Return (X, Y) of the center of cell containing provided text 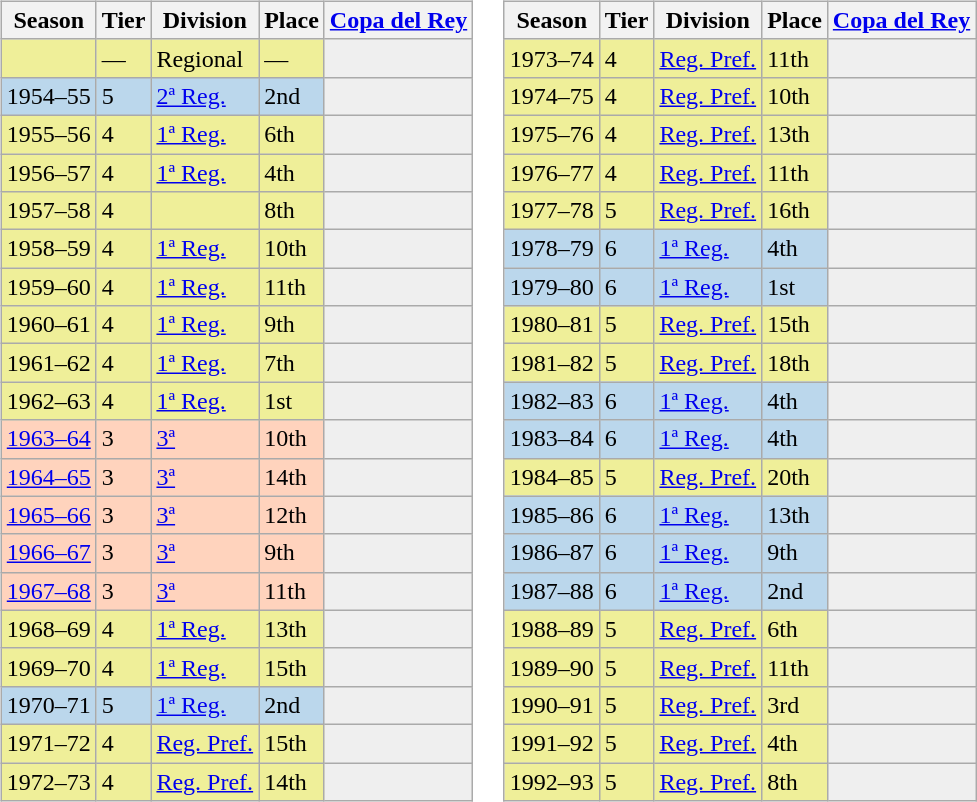
1978–79 (552, 249)
1992–93 (552, 781)
1955–56 (48, 134)
2ª Reg. (205, 96)
1987–88 (552, 591)
1974–75 (552, 96)
3rd (795, 705)
1956–57 (48, 173)
1976–77 (552, 173)
18th (795, 363)
1968–69 (48, 629)
1980–81 (552, 325)
1982–83 (552, 401)
1973–74 (552, 58)
1962–63 (48, 401)
1967–68 (48, 591)
1957–58 (48, 211)
1970–71 (48, 705)
1972–73 (48, 781)
1961–62 (48, 363)
1983–84 (552, 439)
1977–78 (552, 211)
1954–55 (48, 96)
1981–82 (552, 363)
1960–61 (48, 325)
1966–67 (48, 553)
1985–86 (552, 515)
1971–72 (48, 743)
1965–66 (48, 515)
1959–60 (48, 287)
1984–85 (552, 477)
12th (292, 515)
7th (292, 363)
1969–70 (48, 667)
1975–76 (552, 134)
1986–87 (552, 553)
1990–91 (552, 705)
1964–65 (48, 477)
1989–90 (552, 667)
1958–59 (48, 249)
1963–64 (48, 439)
Regional (205, 58)
1979–80 (552, 287)
1988–89 (552, 629)
16th (795, 211)
1991–92 (552, 743)
20th (795, 477)
